Capture the cell that displays the provided text and extract its (x, y) central coordinate. 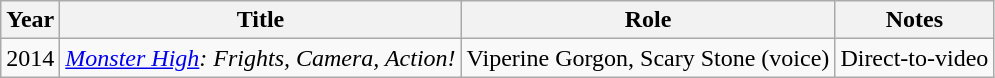
Monster High: Frights, Camera, Action! (260, 58)
Year (30, 20)
Direct-to-video (914, 58)
Role (648, 20)
Notes (914, 20)
2014 (30, 58)
Title (260, 20)
Viperine Gorgon, Scary Stone (voice) (648, 58)
